Find where the given text appears and provide that cell's center as (x, y) coordinate. 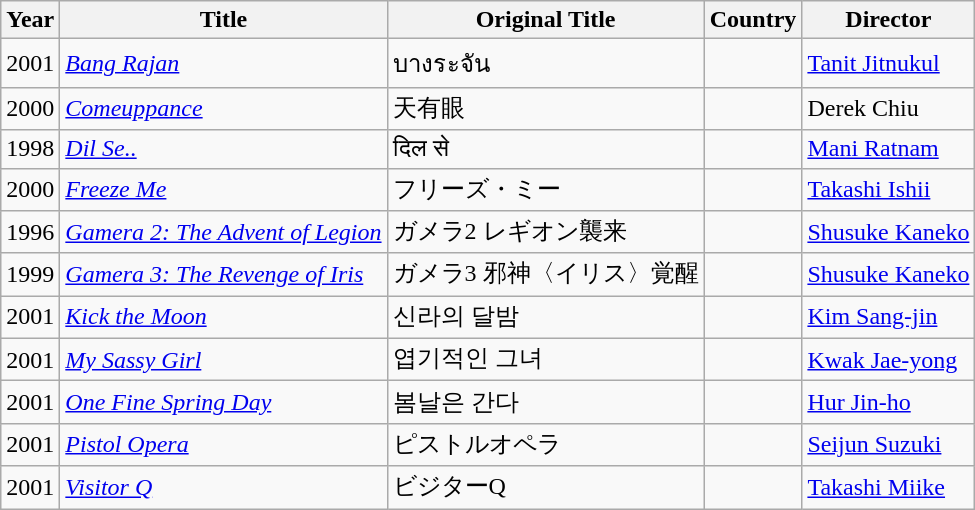
신라의 달밤 (546, 318)
Kim Sang-jin (888, 318)
दिल से (546, 149)
My Sassy Girl (224, 360)
Original Title (546, 20)
Country (753, 20)
Freeze Me (224, 190)
Derek Chiu (888, 108)
ビジターQ (546, 488)
1996 (30, 232)
Comeuppance (224, 108)
1998 (30, 149)
One Fine Spring Day (224, 402)
Kwak Jae-yong (888, 360)
Takashi Ishii (888, 190)
Visitor Q (224, 488)
Mani Ratnam (888, 149)
봄날은 간다 (546, 402)
Gamera 2: The Advent of Legion (224, 232)
Kick the Moon (224, 318)
Year (30, 20)
Hur Jin-ho (888, 402)
Dil Se.. (224, 149)
1999 (30, 274)
Takashi Miike (888, 488)
ガメラ2 レギオン襲来 (546, 232)
Tanit Jitnukul (888, 64)
ピストルオペラ (546, 444)
Bang Rajan (224, 64)
Pistol Opera (224, 444)
Director (888, 20)
天有眼 (546, 108)
엽기적인 그녀 (546, 360)
Title (224, 20)
フリーズ・ミー (546, 190)
Gamera 3: The Revenge of Iris (224, 274)
ガメラ3 邪神〈イリス〉覚醒 (546, 274)
บางระจัน (546, 64)
Seijun Suzuki (888, 444)
